Return the (X, Y) coordinate for the center point of the cell that contains the specified text.  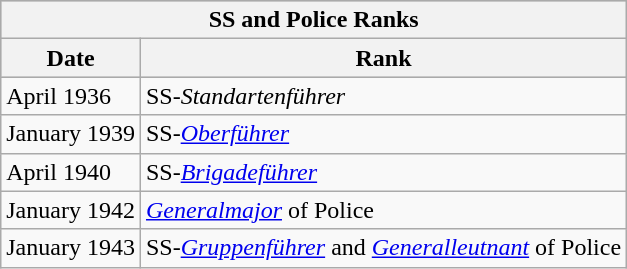
SS-Oberführer (383, 134)
Rank (383, 58)
SS-Gruppenführer and Generalleutnant of Police (383, 248)
April 1940 (71, 172)
SS and Police Ranks (314, 20)
January 1943 (71, 248)
April 1936 (71, 96)
SS-Brigadeführer (383, 172)
Date (71, 58)
January 1942 (71, 210)
January 1939 (71, 134)
SS-Standartenführer (383, 96)
Generalmajor of Police (383, 210)
